Return the (x, y) coordinate for the center point of the cell that contains the specified text.  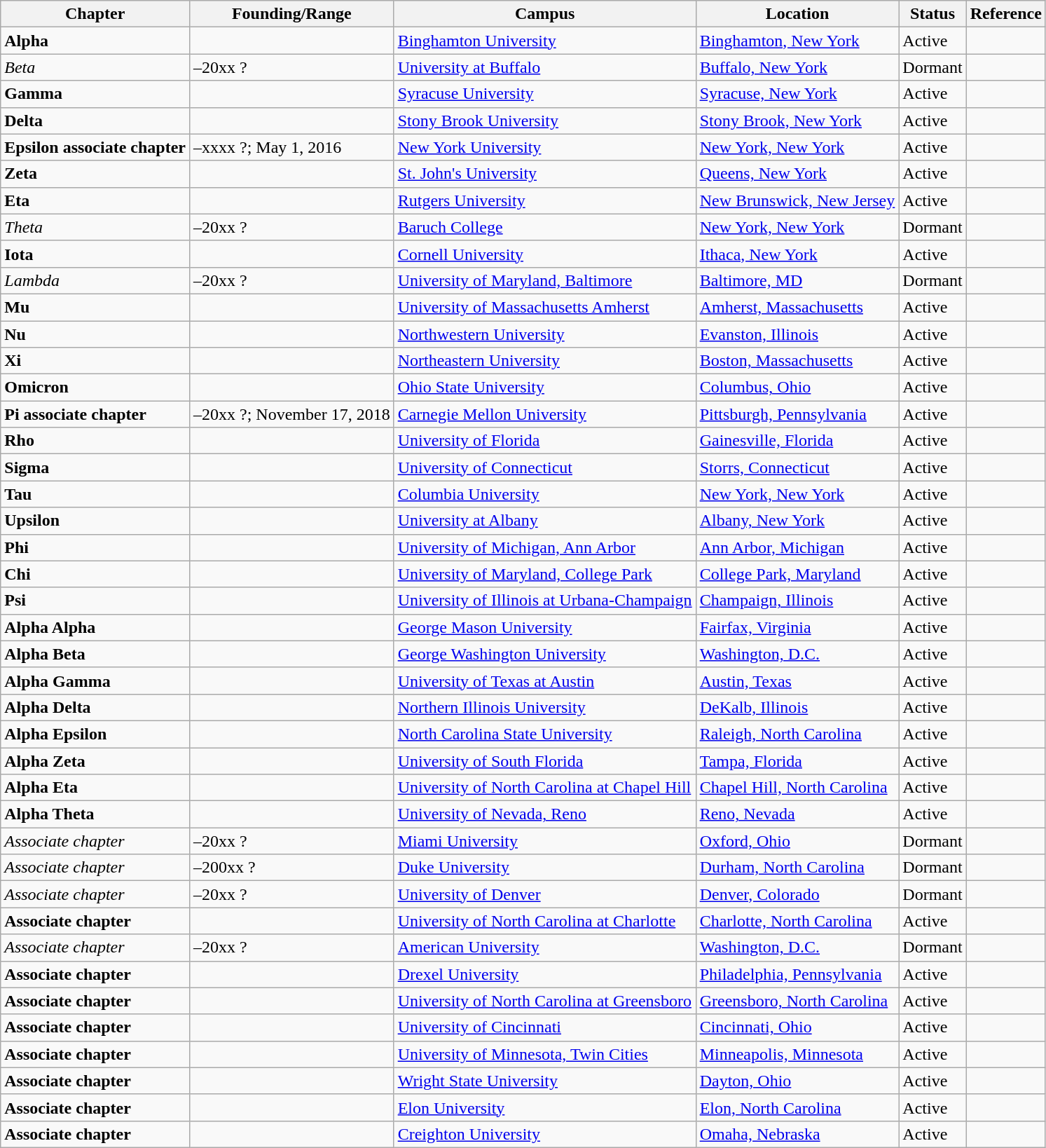
Carnegie Mellon University (545, 414)
Miami University (545, 841)
University of Nevada, Reno (545, 814)
Iota (95, 254)
Tau (95, 494)
Boston, Massachusetts (797, 361)
Elon University (545, 1107)
Raleigh, North Carolina (797, 734)
Status (933, 14)
New Brunswick, New Jersey (797, 200)
Queens, New York (797, 174)
Northeastern University (545, 361)
St. John's University (545, 174)
University of Maryland, Baltimore (545, 280)
American University (545, 948)
Sigma (95, 467)
Chapter (95, 14)
Albany, New York (797, 521)
Duke University (545, 868)
Baltimore, MD (797, 280)
Northwestern University (545, 334)
University of North Carolina at Chapel Hill (545, 788)
Lambda (95, 280)
Elon, North Carolina (797, 1107)
Beta (95, 67)
Stony Brook University (545, 121)
Alpha Delta (95, 707)
Location (797, 14)
Cincinnati, Ohio (797, 1027)
Chi (95, 574)
George Washington University (545, 654)
Nu (95, 334)
Campus (545, 14)
University of North Carolina at Charlotte (545, 921)
Champaign, Illinois (797, 601)
Alpha Eta (95, 788)
Wright State University (545, 1081)
Alpha Epsilon (95, 734)
Alpha Gamma (95, 681)
–200xx ? (291, 868)
Rutgers University (545, 200)
Theta (95, 227)
Tampa, Florida (797, 760)
Columbia University (545, 494)
Fairfax, Virginia (797, 627)
University of Maryland, College Park (545, 574)
University of South Florida (545, 760)
Ann Arbor, Michigan (797, 547)
University of Massachusetts Amherst (545, 307)
University of Connecticut (545, 467)
Alpha Beta (95, 654)
Drexel University (545, 974)
Delta (95, 121)
Durham, North Carolina (797, 868)
Alpha Theta (95, 814)
Minneapolis, Minnesota (797, 1054)
Northern Illinois University (545, 707)
Greensboro, North Carolina (797, 1001)
Buffalo, New York (797, 67)
Dayton, Ohio (797, 1081)
Stony Brook, New York (797, 121)
Omicron (95, 388)
Rho (95, 441)
Alpha Zeta (95, 760)
Eta (95, 200)
Pittsburgh, Pennsylvania (797, 414)
University at Buffalo (545, 67)
Philadelphia, Pennsylvania (797, 974)
Amherst, Massachusetts (797, 307)
Austin, Texas (797, 681)
Storrs, Connecticut (797, 467)
Gamma (95, 94)
Creighton University (545, 1134)
Charlotte, North Carolina (797, 921)
Pi associate chapter (95, 414)
Upsilon (95, 521)
Alpha (95, 41)
Gainesville, Florida (797, 441)
North Carolina State University (545, 734)
Denver, Colorado (797, 894)
Evanston, Illinois (797, 334)
Omaha, Nebraska (797, 1134)
Baruch College (545, 227)
Cornell University (545, 254)
Reno, Nevada (797, 814)
Founding/Range (291, 14)
Mu (95, 307)
University of Illinois at Urbana-Champaign (545, 601)
University of Cincinnati (545, 1027)
Oxford, Ohio (797, 841)
University of North Carolina at Greensboro (545, 1001)
College Park, Maryland (797, 574)
Reference (1006, 14)
University of Denver (545, 894)
Zeta (95, 174)
Phi (95, 547)
George Mason University (545, 627)
–xxxx ?; May 1, 2016 (291, 147)
Columbus, Ohio (797, 388)
University of Texas at Austin (545, 681)
University of Michigan, Ann Arbor (545, 547)
Ohio State University (545, 388)
Binghamton, New York (797, 41)
Syracuse, New York (797, 94)
Xi (95, 361)
Chapel Hill, North Carolina (797, 788)
University of Minnesota, Twin Cities (545, 1054)
Psi (95, 601)
Alpha Alpha (95, 627)
Ithaca, New York (797, 254)
DeKalb, Illinois (797, 707)
University at Albany (545, 521)
New York University (545, 147)
Epsilon associate chapter (95, 147)
Syracuse University (545, 94)
–20xx ?; November 17, 2018 (291, 414)
University of Florida (545, 441)
Binghamton University (545, 41)
